Scan for the cell matching the given text and deliver its (x, y) coordinate at center. 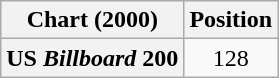
128 (231, 58)
Position (231, 20)
US Billboard 200 (92, 58)
Chart (2000) (92, 20)
